Return (X, Y) of the center of cell containing provided text 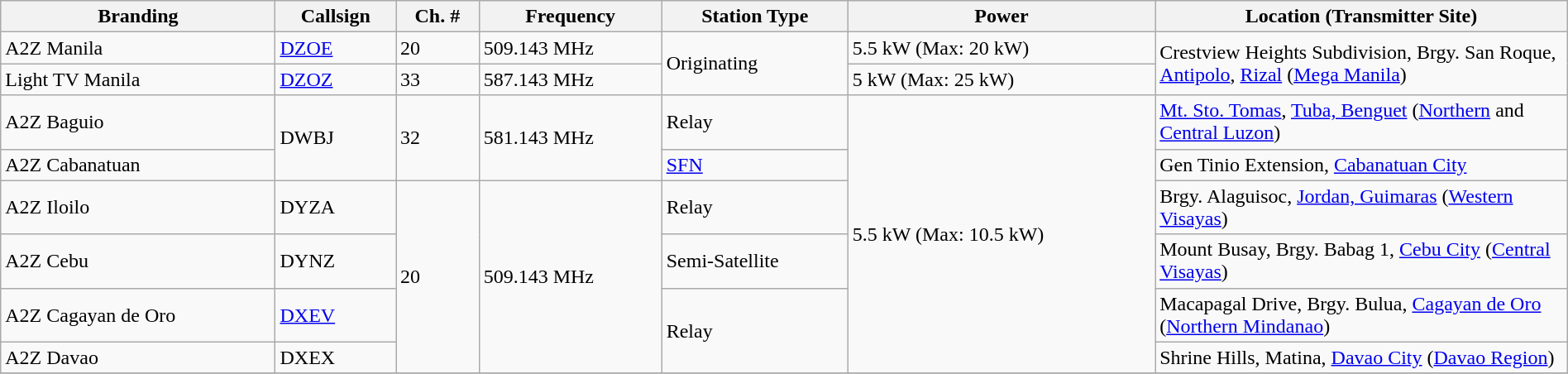
Frequency (571, 17)
581.143 MHz (571, 137)
DWBJ (336, 137)
A2Z Manila (138, 48)
DYNZ (336, 261)
Callsign (336, 17)
Mt. Sto. Tomas, Tuba, Benguet (Northern and Central Luzon) (1361, 122)
Gen Tinio Extension, Cabanatuan City (1361, 165)
5.5 kW (Max: 20 kW) (1001, 48)
A2Z Cagayan de Oro (138, 314)
Mount Busay, Brgy. Babag 1, Cebu City (Central Visayas) (1361, 261)
Location (Transmitter Site) (1361, 17)
Brgy. Alaguisoc, Jordan, Guimaras (Western Visayas) (1361, 207)
Ch. # (437, 17)
DZOZ (336, 79)
A2Z Cebu (138, 261)
A2Z Davao (138, 357)
Originating (754, 64)
Crestview Heights Subdivision, Brgy. San Roque, Antipolo, Rizal (Mega Manila) (1361, 64)
DXEV (336, 314)
Shrine Hills, Matina, Davao City (Davao Region) (1361, 357)
5.5 kW (Max: 10.5 kW) (1001, 234)
DXEX (336, 357)
32 (437, 137)
Light TV Manila (138, 79)
A2Z Iloilo (138, 207)
A2Z Baguio (138, 122)
Power (1001, 17)
5 kW (Max: 25 kW) (1001, 79)
Macapagal Drive, Brgy. Bulua, Cagayan de Oro (Northern Mindanao) (1361, 314)
DZOE (336, 48)
SFN (754, 165)
Semi-Satellite (754, 261)
33 (437, 79)
DYZA (336, 207)
A2Z Cabanatuan (138, 165)
Station Type (754, 17)
Branding (138, 17)
587.143 MHz (571, 79)
